Search for the cell housing the specified text and yield its [x, y] center coordinate. 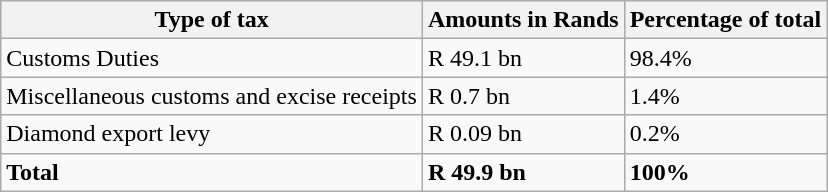
Percentage of total [726, 20]
Diamond export levy [212, 134]
R 0.09 bn [523, 134]
Customs Duties [212, 58]
Total [212, 172]
R 49.1 bn [523, 58]
100% [726, 172]
0.2% [726, 134]
Amounts in Rands [523, 20]
98.4% [726, 58]
Miscellaneous customs and excise receipts [212, 96]
R 0.7 bn [523, 96]
R 49.9 bn [523, 172]
Type of tax [212, 20]
1.4% [726, 96]
